For the text-containing cell, return its midpoint in (X, Y) coordinate format. 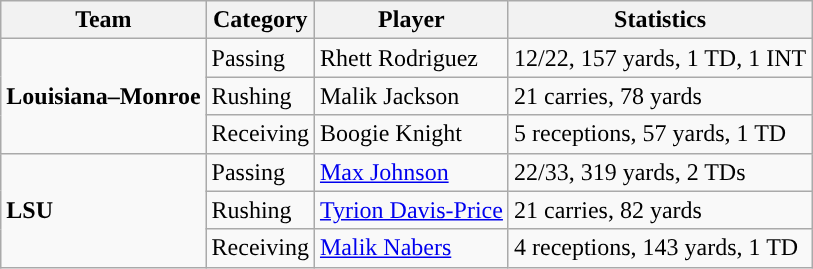
22/33, 319 yards, 2 TDs (660, 172)
Malik Nabers (411, 248)
12/22, 157 yards, 1 TD, 1 INT (660, 58)
LSU (104, 210)
Rhett Rodriguez (411, 58)
Boogie Knight (411, 134)
Malik Jackson (411, 96)
5 receptions, 57 yards, 1 TD (660, 134)
Category (260, 20)
Tyrion Davis-Price (411, 210)
Team (104, 20)
4 receptions, 143 yards, 1 TD (660, 248)
Louisiana–Monroe (104, 96)
21 carries, 82 yards (660, 210)
21 carries, 78 yards (660, 96)
Player (411, 20)
Max Johnson (411, 172)
Statistics (660, 20)
